Determine the (X, Y) coordinate at the center of the cell enclosing the given text.  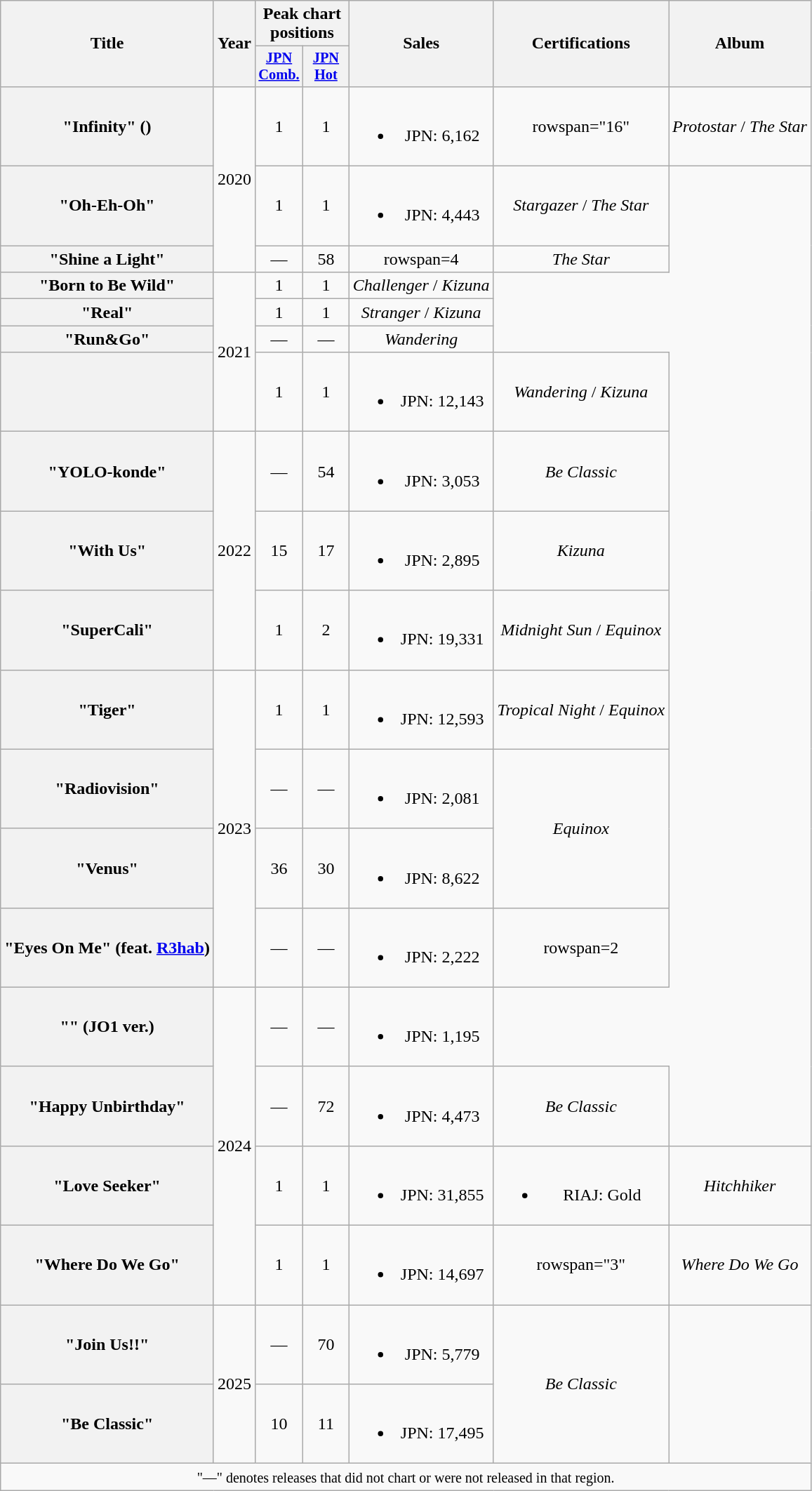
58 (326, 259)
JPN: 14,697 (421, 1265)
"Radiovision" (107, 789)
Where Do We Go (740, 1265)
"Where Do We Go" (107, 1265)
Stranger / Kizuna (421, 312)
15 (279, 550)
rowspan=4 (421, 259)
Midnight Sun / Equinox (581, 630)
JPN: 17,495 (421, 1424)
Peak chart positions (302, 24)
"Join Us!!" (107, 1345)
rowspan="3" (581, 1265)
"Venus" (107, 868)
70 (326, 1345)
"Oh-Eh-Oh" (107, 206)
Certifications (581, 44)
Equinox (581, 828)
JPN: 4,473 (421, 1106)
72 (326, 1106)
Hitchhiker (740, 1185)
2 (326, 630)
Protostar / The Star (740, 126)
2021 (234, 352)
54 (326, 472)
17 (326, 550)
Year (234, 44)
Stargazer / The Star (581, 206)
"SuperCali" (107, 630)
The Star (581, 259)
Wandering / Kizuna (581, 392)
rowspan=2 (581, 948)
36 (279, 868)
rowspan="16" (581, 126)
JPNHot (326, 67)
JPN: 5,779 (421, 1345)
"Infinity" () (107, 126)
JPN: 12,593 (421, 709)
JPN: 19,331 (421, 630)
"YOLO-konde" (107, 472)
2025 (234, 1384)
Challenger / Kizuna (421, 286)
2024 (234, 1146)
Wandering (421, 339)
JPN: 1,195 (421, 1026)
11 (326, 1424)
"Eyes On Me" (feat. R3hab) (107, 948)
Sales (421, 44)
JPN: 2,081 (421, 789)
JPNComb. (279, 67)
"With Us" (107, 550)
JPN: 3,053 (421, 472)
2023 (234, 828)
"—" denotes releases that did not chart or were not released in that region. (406, 1477)
"Run&Go" (107, 339)
"Love Seeker" (107, 1185)
Title (107, 44)
JPN: 8,622 (421, 868)
"Be Classic" (107, 1424)
JPN: 31,855 (421, 1185)
JPN: 12,143 (421, 392)
"Born to Be Wild" (107, 286)
"Tiger" (107, 709)
"" (JO1 ver.) (107, 1026)
JPN: 2,222 (421, 948)
"Real" (107, 312)
JPN: 6,162 (421, 126)
Kizuna (581, 550)
RIAJ: Gold (581, 1185)
Tropical Night / Equinox (581, 709)
Album (740, 44)
2020 (234, 179)
JPN: 4,443 (421, 206)
2022 (234, 550)
JPN: 2,895 (421, 550)
10 (279, 1424)
"Happy Unbirthday" (107, 1106)
"Shine a Light" (107, 259)
30 (326, 868)
